Return the (X, Y) coordinate for the center point of the cell that contains the specified text.  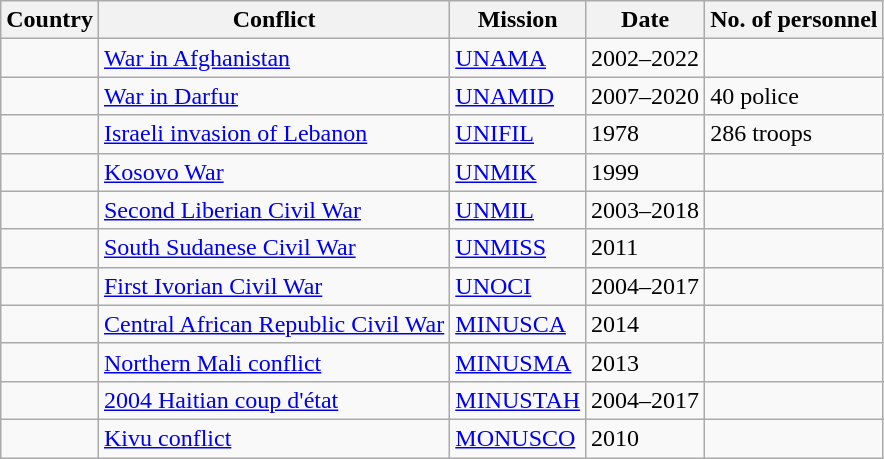
2011 (646, 248)
UNAMA (518, 58)
MINUSMA (518, 362)
Kosovo War (274, 172)
MINUSCA (518, 324)
UNMISS (518, 248)
286 troops (794, 134)
1999 (646, 172)
UNIFIL (518, 134)
MONUSCO (518, 438)
2013 (646, 362)
Second Liberian Civil War (274, 210)
Date (646, 20)
South Sudanese Civil War (274, 248)
1978 (646, 134)
2003–2018 (646, 210)
Israeli invasion of Lebanon (274, 134)
Northern Mali conflict (274, 362)
2007–2020 (646, 96)
UNOCI (518, 286)
War in Afghanistan (274, 58)
UNMIL (518, 210)
First Ivorian Civil War (274, 286)
2010 (646, 438)
Kivu conflict (274, 438)
Central African Republic Civil War (274, 324)
Country (50, 20)
2002–2022 (646, 58)
UNMIK (518, 172)
UNAMID (518, 96)
MINUSTAH (518, 400)
2014 (646, 324)
40 police (794, 96)
War in Darfur (274, 96)
Conflict (274, 20)
No. of personnel (794, 20)
2004 Haitian coup d'état (274, 400)
Mission (518, 20)
